Return (X, Y) of the center of cell containing provided text 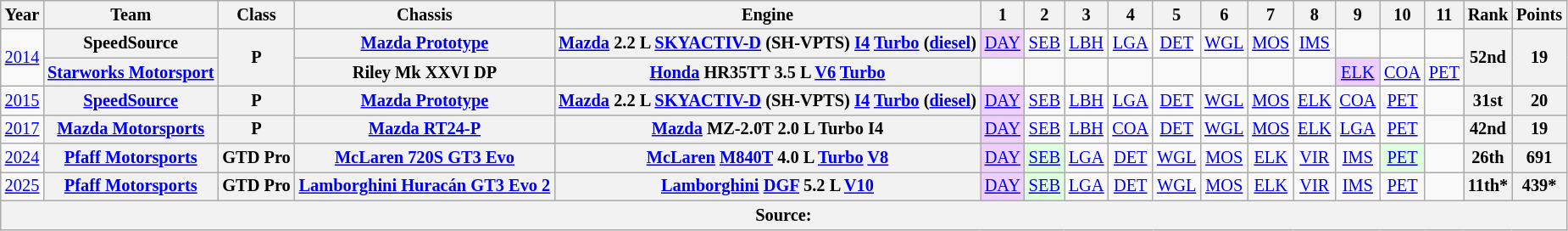
Mazda MZ-2.0T 2.0 L Turbo I4 (768, 129)
Mazda RT24-P (425, 129)
4 (1131, 14)
McLaren M840T 4.0 L Turbo V8 (768, 158)
Team (131, 14)
Year (22, 14)
2024 (22, 158)
42nd (1488, 129)
Class (256, 14)
11 (1444, 14)
20 (1539, 100)
Chassis (425, 14)
691 (1539, 158)
8 (1314, 14)
2017 (22, 129)
Source: (783, 215)
Mazda Motorsports (131, 129)
439* (1539, 186)
1 (1003, 14)
Lamborghini Huracán GT3 Evo 2 (425, 186)
2015 (22, 100)
5 (1176, 14)
McLaren 720S GT3 Evo (425, 158)
Honda HR35TT 3.5 L V6 Turbo (768, 72)
Lamborghini DGF 5.2 L V10 (768, 186)
Rank (1488, 14)
26th (1488, 158)
Engine (768, 14)
52nd (1488, 58)
2 (1044, 14)
31st (1488, 100)
9 (1358, 14)
Points (1539, 14)
11th* (1488, 186)
Riley Mk XXVI DP (425, 72)
2014 (22, 58)
2025 (22, 186)
3 (1087, 14)
Starworks Motorsport (131, 72)
7 (1271, 14)
10 (1402, 14)
6 (1224, 14)
